Determine the (x, y) coordinate at the center of the cell enclosing the given text.  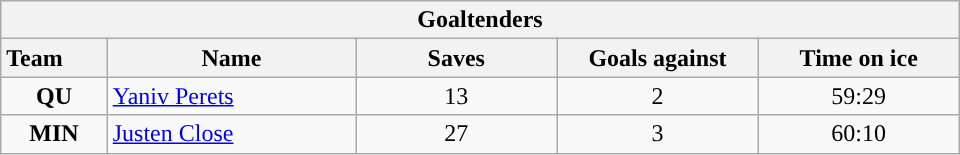
2 (658, 96)
QU (54, 96)
Team (54, 58)
Time on ice (858, 58)
3 (658, 134)
Yaniv Perets (231, 96)
Goaltenders (480, 20)
Name (231, 58)
27 (456, 134)
60:10 (858, 134)
59:29 (858, 96)
Goals against (658, 58)
MIN (54, 134)
Justen Close (231, 134)
13 (456, 96)
Saves (456, 58)
